Search for the cell housing the specified text and yield its (X, Y) center coordinate. 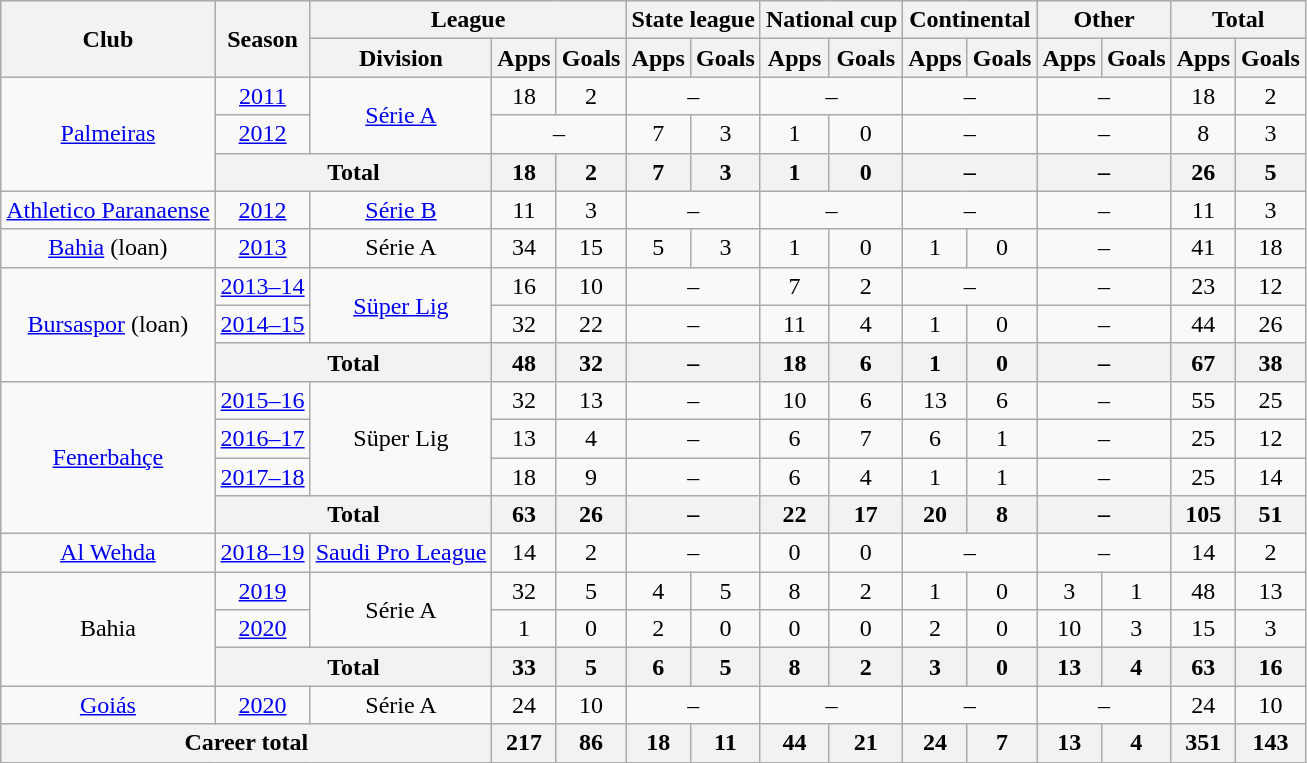
143 (1271, 743)
2014–15 (262, 324)
Athletico Paranaense (108, 210)
17 (866, 515)
Bursaspor (loan) (108, 324)
Palmeiras (108, 134)
League (468, 20)
Goiás (108, 705)
55 (1203, 400)
67 (1203, 362)
2017–18 (262, 477)
217 (524, 743)
351 (1203, 743)
Season (262, 39)
Club (108, 39)
86 (591, 743)
National cup (831, 20)
9 (591, 477)
Série B (401, 210)
Continental (970, 20)
38 (1271, 362)
2019 (262, 591)
2015–16 (262, 400)
23 (1203, 286)
21 (866, 743)
41 (1203, 248)
51 (1271, 515)
2018–19 (262, 553)
2013 (262, 248)
2013–14 (262, 286)
State league (693, 20)
105 (1203, 515)
Other (1104, 20)
Bahia (loan) (108, 248)
2011 (262, 96)
33 (524, 667)
2016–17 (262, 438)
Division (401, 58)
Bahia (108, 629)
34 (524, 248)
Al Wehda (108, 553)
Fenerbahçe (108, 457)
Career total (246, 743)
Saudi Pro League (401, 553)
20 (935, 515)
